Pinpoint the cell where the given text exists, returning its [X, Y] midpoint coordinate. 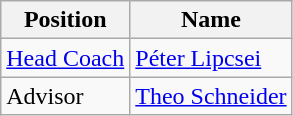
Position [66, 20]
Péter Lipcsei [211, 58]
Advisor [66, 96]
Theo Schneider [211, 96]
Head Coach [66, 58]
Name [211, 20]
